For the text-containing cell, return its midpoint in (X, Y) coordinate format. 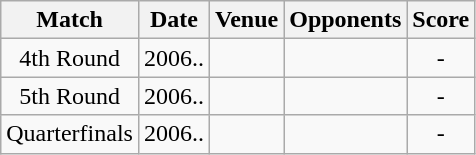
5th Round (70, 96)
Venue (246, 20)
Date (174, 20)
Score (441, 20)
Match (70, 20)
Opponents (346, 20)
Quarterfinals (70, 134)
4th Round (70, 58)
